Scan for the cell matching the given text and deliver its (x, y) coordinate at center. 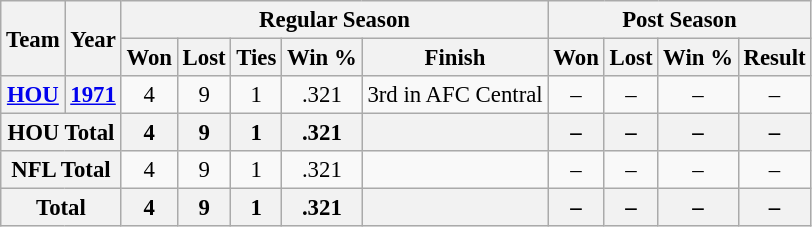
Finish (455, 58)
Total (61, 208)
3rd in AFC Central (455, 95)
1971 (93, 95)
Post Season (680, 20)
Team (33, 38)
HOU (33, 95)
Regular Season (334, 20)
Year (93, 38)
NFL Total (61, 170)
Result (774, 58)
HOU Total (61, 133)
Ties (256, 58)
